Find where the given text appears and provide that cell's center as [X, Y] coordinate. 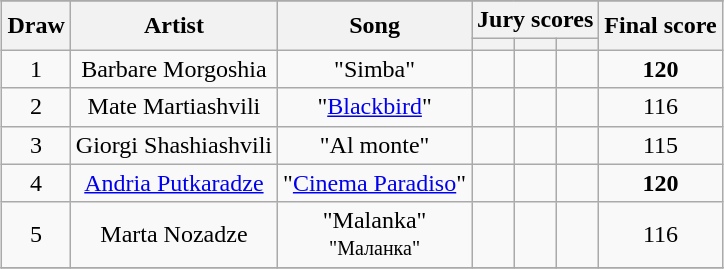
"Al monte" [375, 145]
Final score [660, 26]
Draw [36, 26]
2 [36, 107]
3 [36, 145]
"Cinema Paradiso" [375, 183]
Marta Nozadze [174, 234]
Artist [174, 26]
Andria Putkaradze [174, 183]
Jury scores [536, 20]
5 [36, 234]
Giorgi Shashiashvili [174, 145]
Song [375, 26]
4 [36, 183]
"Simba" [375, 69]
115 [660, 145]
Mate Martiashvili [174, 107]
Barbare Morgoshia [174, 69]
"Blackbird" [375, 107]
1 [36, 69]
"Malanka""Маланка" [375, 234]
